Provide the [x, y] coordinate of the cell's center where the given text is located.  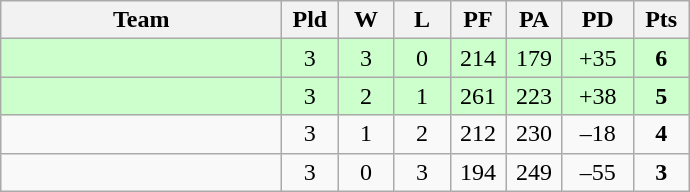
–55 [598, 172]
6 [661, 58]
223 [534, 96]
Pts [661, 20]
L [422, 20]
4 [661, 134]
179 [534, 58]
194 [478, 172]
Team [142, 20]
230 [534, 134]
W [366, 20]
214 [478, 58]
249 [534, 172]
PF [478, 20]
+38 [598, 96]
PA [534, 20]
PD [598, 20]
Pld [310, 20]
5 [661, 96]
212 [478, 134]
261 [478, 96]
+35 [598, 58]
–18 [598, 134]
